Identify which cell holds the provided text, then report its [X, Y] central coordinate. 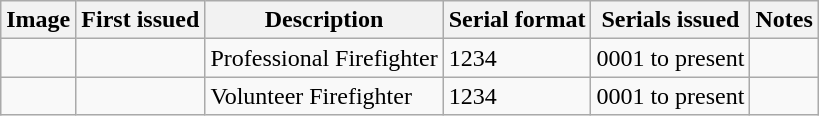
Description [324, 20]
Volunteer Firefighter [324, 96]
First issued [140, 20]
Serials issued [670, 20]
Notes [784, 20]
Image [38, 20]
Serial format [517, 20]
Professional Firefighter [324, 58]
